Extract the (x, y) coordinate from the center of the cell holding the provided text.  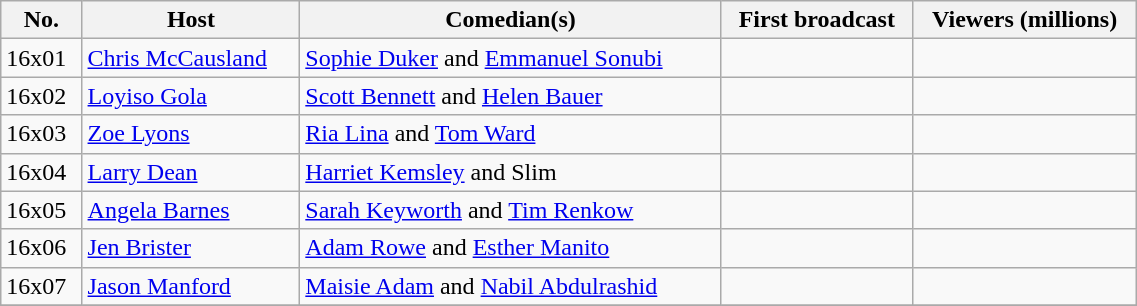
Chris McCausland (191, 58)
Sarah Keyworth and Tim Renkow (510, 210)
Angela Barnes (191, 210)
16x02 (42, 96)
Zoe Lyons (191, 134)
Comedian(s) (510, 20)
Harriet Kemsley and Slim (510, 172)
16x07 (42, 286)
No. (42, 20)
Host (191, 20)
Loyiso Gola (191, 96)
16x03 (42, 134)
Ria Lina and Tom Ward (510, 134)
Jason Manford (191, 286)
Larry Dean (191, 172)
16x06 (42, 248)
Maisie Adam and Nabil Abdulrashid (510, 286)
Jen Brister (191, 248)
Adam Rowe and Esther Manito (510, 248)
Scott Bennett and Helen Bauer (510, 96)
16x01 (42, 58)
First broadcast (816, 20)
16x04 (42, 172)
16x05 (42, 210)
Viewers (millions) (1024, 20)
Sophie Duker and Emmanuel Sonubi (510, 58)
